For the text-containing cell, return its midpoint in [X, Y] coordinate format. 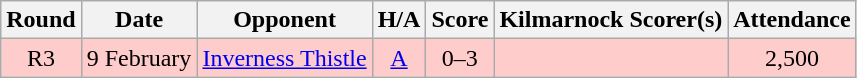
Attendance [792, 20]
R3 [41, 58]
9 February [139, 58]
Inverness Thistle [284, 58]
A [399, 58]
0–3 [460, 58]
2,500 [792, 58]
Round [41, 20]
Kilmarnock Scorer(s) [611, 20]
Opponent [284, 20]
Date [139, 20]
Score [460, 20]
H/A [399, 20]
